Provide the (x, y) coordinate of the cell's center where the given text is located.  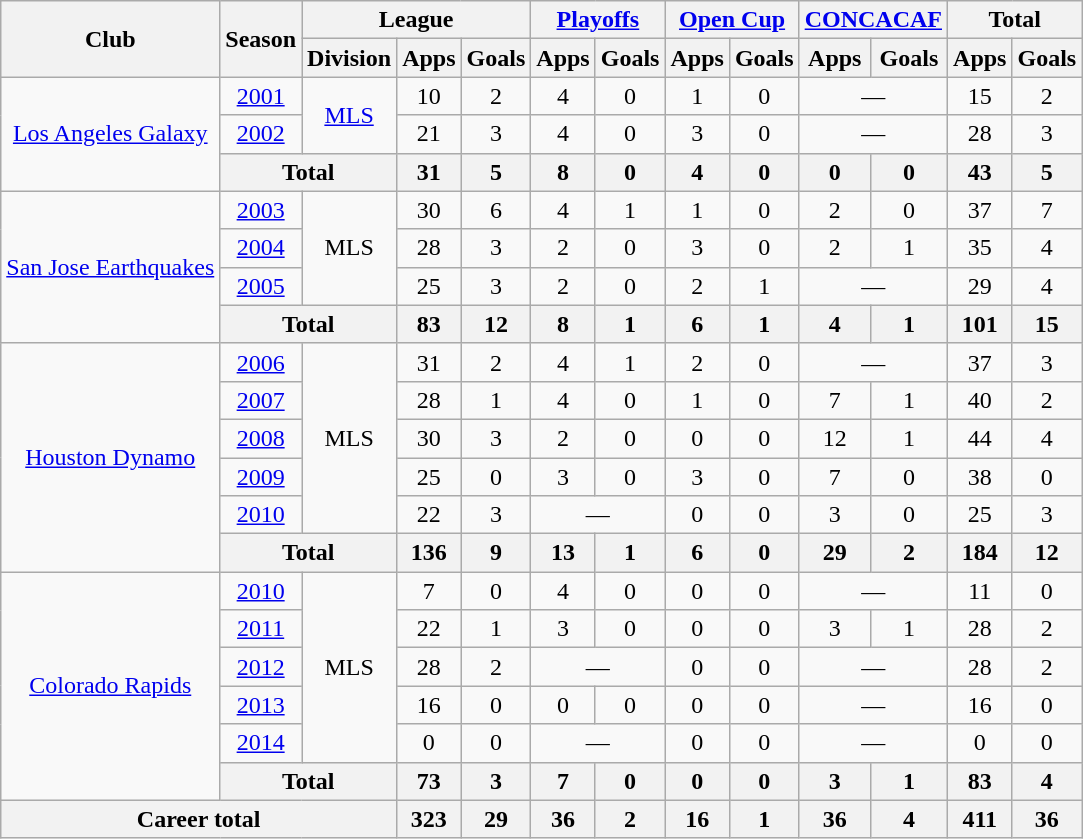
35 (980, 248)
CONCACAF (873, 20)
Colorado Rapids (110, 686)
2008 (261, 438)
11 (980, 591)
2006 (261, 362)
Career total (199, 819)
2012 (261, 667)
Season (261, 39)
411 (980, 819)
San Jose Earthquakes (110, 267)
2013 (261, 705)
League (416, 20)
2001 (261, 96)
2014 (261, 743)
2007 (261, 400)
13 (563, 553)
40 (980, 400)
2011 (261, 629)
2002 (261, 134)
10 (429, 96)
184 (980, 553)
43 (980, 172)
44 (980, 438)
323 (429, 819)
2005 (261, 286)
9 (496, 553)
Open Cup (732, 20)
Club (110, 39)
101 (980, 324)
136 (429, 553)
Division (350, 58)
2004 (261, 248)
2003 (261, 210)
Playoffs (598, 20)
73 (429, 781)
38 (980, 477)
2009 (261, 477)
Los Angeles Galaxy (110, 134)
21 (429, 134)
Houston Dynamo (110, 457)
